From the cell containing the given text, extract its center point as [x, y] coordinate. 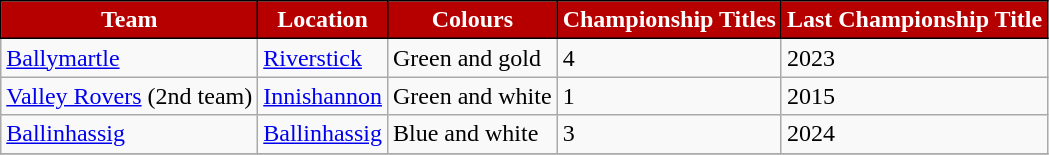
Green and gold [472, 58]
Ballymartle [130, 58]
2024 [914, 134]
Team [130, 20]
Location [323, 20]
Colours [472, 20]
Valley Rovers (2nd team) [130, 96]
Riverstick [323, 58]
4 [669, 58]
Green and white [472, 96]
1 [669, 96]
Championship Titles [669, 20]
3 [669, 134]
2015 [914, 96]
Blue and white [472, 134]
Last Championship Title [914, 20]
2023 [914, 58]
Innishannon [323, 96]
